Capture the cell that displays the provided text and extract its (x, y) central coordinate. 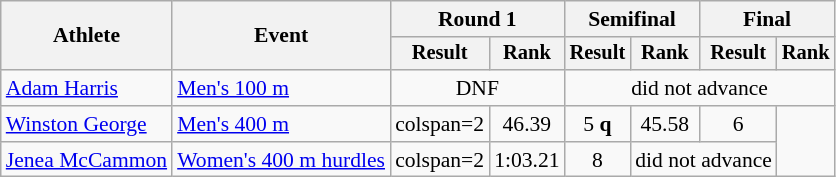
Winston George (86, 124)
46.39 (526, 124)
Final (766, 19)
6 (738, 124)
Men's 400 m (281, 124)
Semifinal (632, 19)
Adam Harris (86, 88)
colspan=2 (440, 124)
DNF (478, 88)
did not advance (700, 88)
Athlete (86, 36)
Event (281, 36)
45.58 (664, 124)
Men's 100 m (281, 88)
Round 1 (478, 19)
5 q (598, 124)
